Return [X, Y] of the center of cell containing provided text 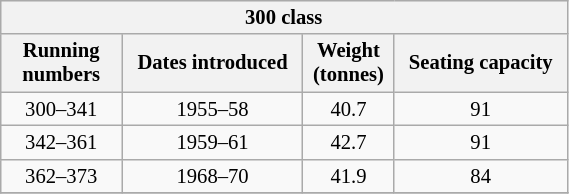
362–373 [61, 176]
1968–70 [212, 176]
42.7 [348, 143]
300 class [284, 17]
Dates introduced [212, 63]
1959–61 [212, 143]
300–341 [61, 109]
342–361 [61, 143]
84 [480, 176]
41.9 [348, 176]
Running numbers [61, 63]
1955–58 [212, 109]
Seating capacity [480, 63]
Weight(tonnes) [348, 63]
40.7 [348, 109]
